Output the (x, y) coordinate of the center of the cell containing the given text.  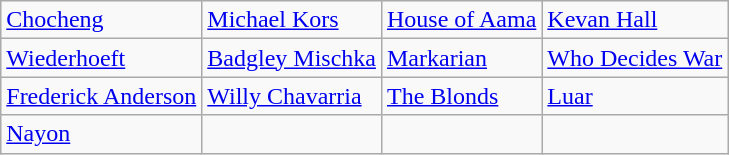
The Blonds (461, 96)
Nayon (102, 134)
Kevan Hall (635, 20)
Willy Chavarria (292, 96)
Frederick Anderson (102, 96)
Chocheng (102, 20)
Wiederhoeft (102, 58)
Markarian (461, 58)
Luar (635, 96)
Badgley Mischka (292, 58)
Who Decides War (635, 58)
Michael Kors (292, 20)
House of Aama (461, 20)
